Pinpoint the cell where the given text exists, returning its [x, y] midpoint coordinate. 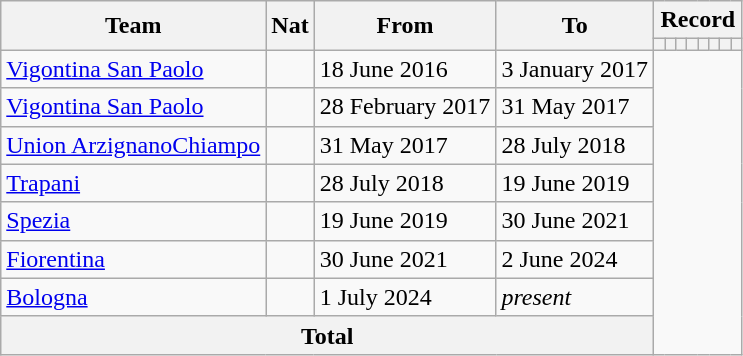
Nat [290, 26]
1 July 2024 [405, 297]
Trapani [134, 183]
To [575, 26]
Record [698, 20]
Fiorentina [134, 259]
Union ArzignanoChiampo [134, 145]
Team [134, 26]
From [405, 26]
28 February 2017 [405, 107]
3 January 2017 [575, 69]
Spezia [134, 221]
Bologna [134, 297]
2 June 2024 [575, 259]
Total [328, 335]
18 June 2016 [405, 69]
present [575, 297]
